Extract the (X, Y) coordinate from the center of the cell holding the provided text.  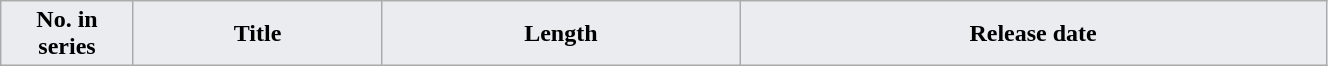
No. in series (68, 34)
Length (561, 34)
Release date (1034, 34)
Title (258, 34)
